Search for the cell housing the specified text and yield its [X, Y] center coordinate. 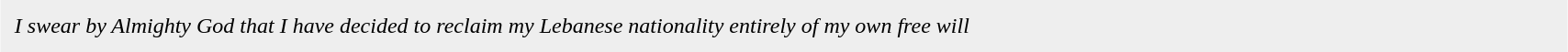
I swear by Almighty God that I have decided to reclaim my Lebanese nationality entirely of my own free will [784, 26]
